From the cell containing the given text, extract its center point as (x, y) coordinate. 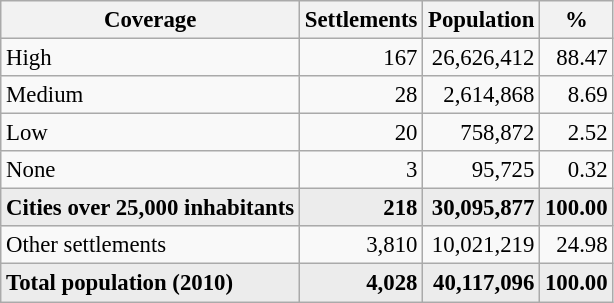
88.47 (576, 58)
40,117,096 (482, 283)
High (150, 58)
None (150, 170)
Low (150, 133)
20 (362, 133)
Medium (150, 95)
3 (362, 170)
Coverage (150, 20)
758,872 (482, 133)
2,614,868 (482, 95)
24.98 (576, 245)
95,725 (482, 170)
Settlements (362, 20)
Cities over 25,000 inhabitants (150, 208)
218 (362, 208)
167 (362, 58)
8.69 (576, 95)
Population (482, 20)
10,021,219 (482, 245)
Total population (2010) (150, 283)
4,028 (362, 283)
0.32 (576, 170)
Other settlements (150, 245)
3,810 (362, 245)
30,095,877 (482, 208)
26,626,412 (482, 58)
% (576, 20)
2.52 (576, 133)
28 (362, 95)
